Extract the [X, Y] coordinate from the center of the cell holding the provided text.  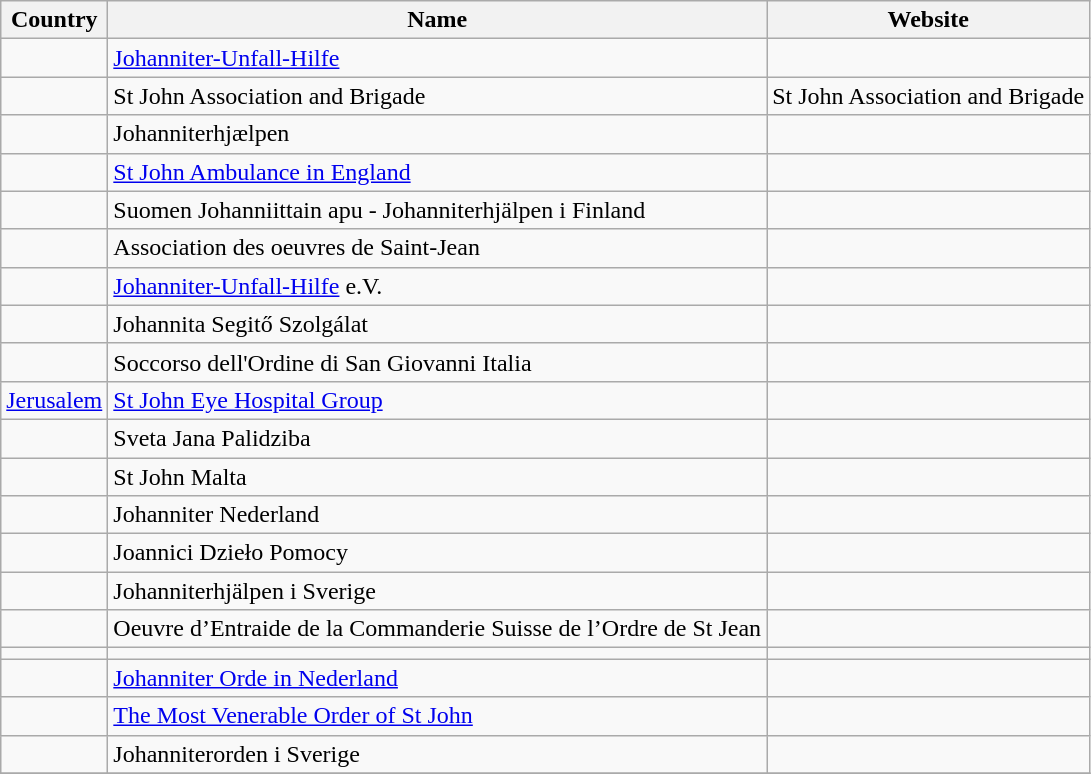
St John Ambulance in England [438, 172]
Johanniter-Unfall-Hilfe [438, 58]
Sveta Jana Palidziba [438, 438]
Name [438, 20]
Johanniter-Unfall-Hilfe e.V. [438, 286]
Website [928, 20]
St John Malta [438, 477]
Association des oeuvres de Saint-Jean [438, 248]
Johanniter Nederland [438, 515]
Country [54, 20]
Soccorso dell'Ordine di San Giovanni Italia [438, 362]
Joannici Dzieło Pomocy [438, 553]
Johanniterorden i Sverige [438, 754]
Suomen Johanniittain apu - Johanniterhjälpen i Finland [438, 210]
Jerusalem [54, 400]
Johanniterhjælpen [438, 134]
Johanniterhjälpen i Sverige [438, 591]
Johanniter Orde in Nederland [438, 678]
Johannita Segitő Szolgálat [438, 324]
Oeuvre d’Entraide de la Commanderie Suisse de l’Ordre de St Jean [438, 629]
St John Eye Hospital Group [438, 400]
The Most Venerable Order of St John [438, 716]
